Detect which cell encompasses the target text, then output its (x, y) center coordinate. 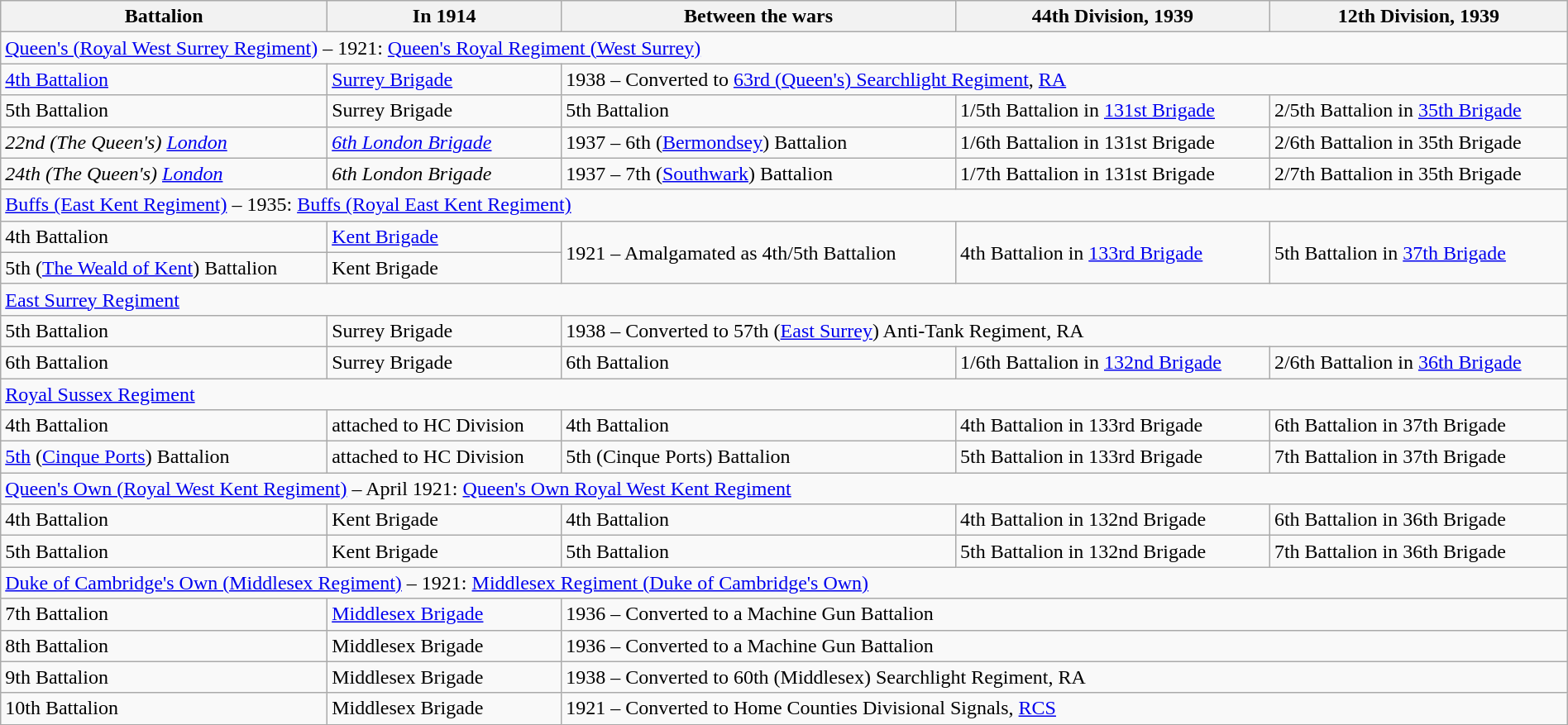
Buffs (East Kent Regiment) – 1935: Buffs (Royal East Kent Regiment) (784, 205)
7th Battalion in 36th Brigade (1418, 551)
Royal Sussex Regiment (784, 394)
2/6th Battalion in 36th Brigade (1418, 362)
Battalion (164, 17)
1938 – Converted to 57th (East Surrey) Anti-Tank Regiment, RA (1064, 331)
7th Battalion (164, 614)
1937 – 6th (Bermondsey) Battalion (759, 142)
6th Battalion in 37th Brigade (1418, 426)
Between the wars (759, 17)
2/7th Battalion in 35th Brigade (1418, 174)
Queen's (Royal West Surrey Regiment) – 1921: Queen's Royal Regiment (West Surrey) (784, 48)
1938 – Converted to 63rd (Queen's) Searchlight Regiment, RA (1064, 79)
5th Battalion in 132nd Brigade (1112, 551)
Duke of Cambridge's Own (Middlesex Regiment) – 1921: Middlesex Regiment (Duke of Cambridge's Own) (784, 583)
1/5th Battalion in 131st Brigade (1112, 111)
12th Division, 1939 (1418, 17)
1/6th Battalion in 132nd Brigade (1112, 362)
2/5th Battalion in 35th Brigade (1418, 111)
1/6th Battalion in 131st Brigade (1112, 142)
Queen's Own (Royal West Kent Regiment) – April 1921: Queen's Own Royal West Kent Regiment (784, 489)
1938 – Converted to 60th (Middlesex) Searchlight Regiment, RA (1064, 677)
5th Battalion in 133rd Brigade (1112, 457)
1921 – Amalgamated as 4th/5th Battalion (759, 252)
In 1914 (445, 17)
4th Battalion in 132nd Brigade (1112, 520)
7th Battalion in 37th Brigade (1418, 457)
5th (The Weald of Kent) Battalion (164, 268)
1/7th Battalion in 131st Brigade (1112, 174)
6th Battalion in 36th Brigade (1418, 520)
10th Battalion (164, 708)
22nd (The Queen's) London (164, 142)
8th Battalion (164, 646)
1921 – Converted to Home Counties Divisional Signals, RCS (1064, 708)
24th (The Queen's) London (164, 174)
44th Division, 1939 (1112, 17)
1937 – 7th (Southwark) Battalion (759, 174)
2/6th Battalion in 35th Brigade (1418, 142)
5th Battalion in 37th Brigade (1418, 252)
East Surrey Regiment (784, 299)
9th Battalion (164, 677)
